Determine the [x, y] coordinate at the center of the cell enclosing the given text.  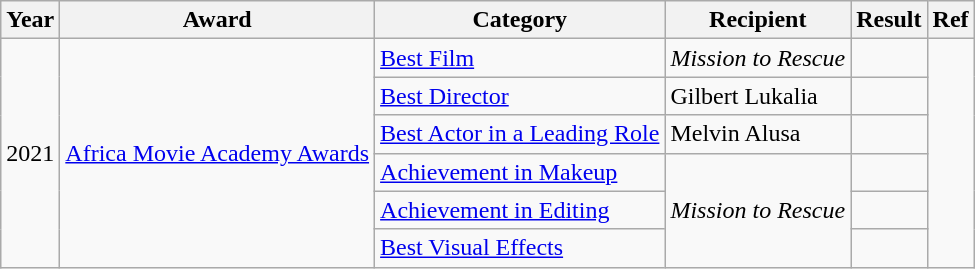
Best Actor in a Leading Role [520, 134]
Achievement in Makeup [520, 172]
Best Film [520, 58]
Best Director [520, 96]
Result [889, 20]
Best Visual Effects [520, 248]
Achievement in Editing [520, 210]
Category [520, 20]
Africa Movie Academy Awards [218, 153]
Award [218, 20]
Year [30, 20]
Gilbert Lukalia [758, 96]
Melvin Alusa [758, 134]
Recipient [758, 20]
Ref [950, 20]
2021 [30, 153]
